Pinpoint the cell where the given text exists, returning its (X, Y) midpoint coordinate. 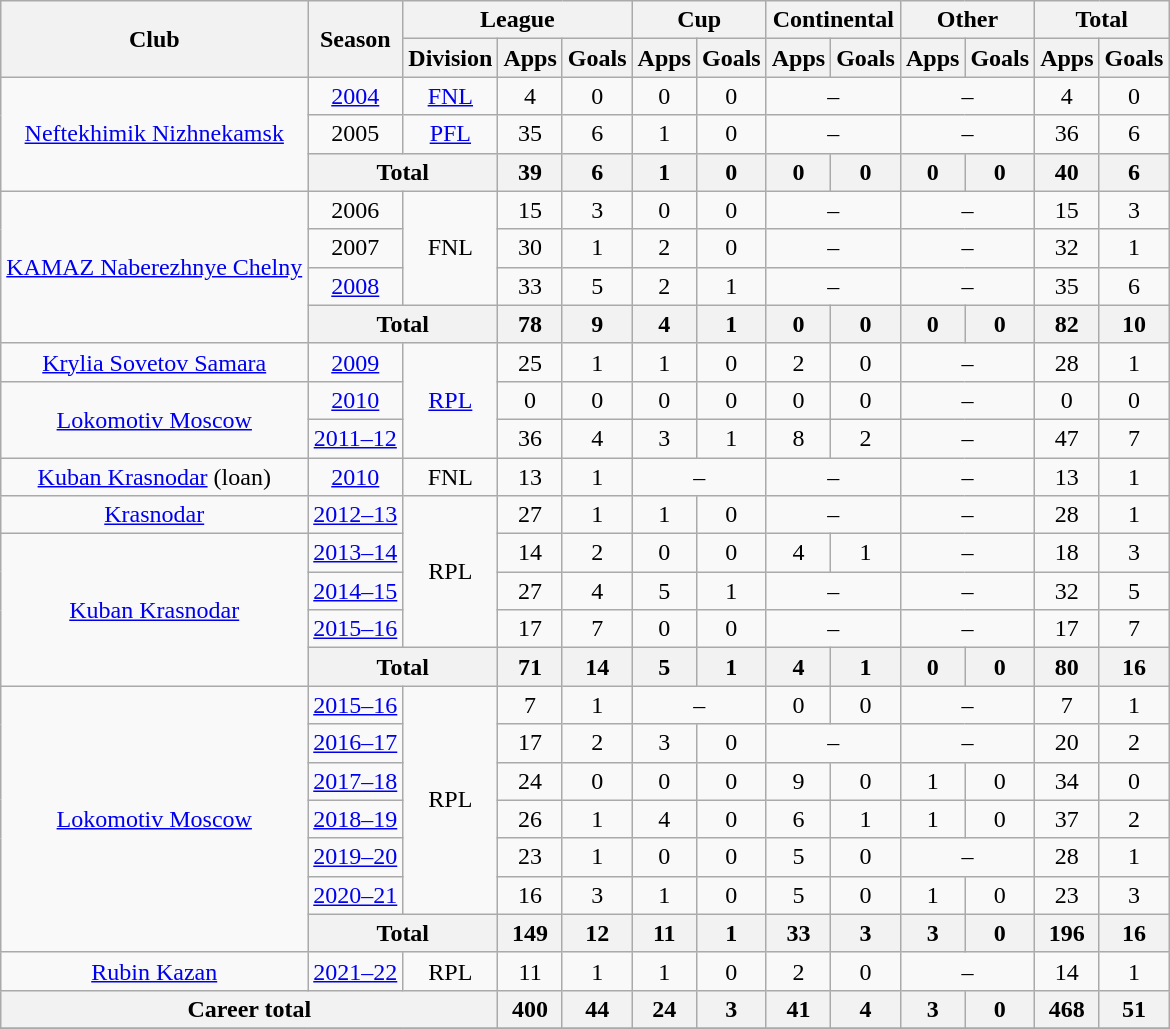
37 (1067, 819)
KAMAZ Naberezhnye Chelny (154, 267)
2009 (356, 362)
Cup (699, 20)
468 (1067, 1009)
Career total (250, 1009)
2020–21 (356, 895)
Neftekhimik Nizhnekamsk (154, 134)
30 (530, 248)
PFL (450, 134)
Krylia Sovetov Samara (154, 362)
2008 (356, 286)
Other (967, 20)
78 (530, 324)
2021–22 (356, 971)
2017–18 (356, 781)
47 (1067, 438)
2006 (356, 210)
25 (530, 362)
12 (597, 933)
26 (530, 819)
Continental (833, 20)
2016–17 (356, 743)
44 (597, 1009)
Rubin Kazan (154, 971)
20 (1067, 743)
41 (798, 1009)
196 (1067, 933)
2018–19 (356, 819)
Kuban Krasnodar (154, 610)
Krasnodar (154, 515)
Club (154, 39)
2013–14 (356, 553)
82 (1067, 324)
Season (356, 39)
2011–12 (356, 438)
8 (798, 438)
2004 (356, 96)
2005 (356, 134)
149 (530, 933)
2014–15 (356, 591)
18 (1067, 553)
39 (530, 172)
51 (1134, 1009)
Kuban Krasnodar (loan) (154, 477)
40 (1067, 172)
80 (1067, 667)
71 (530, 667)
34 (1067, 781)
Division (450, 58)
League (518, 20)
2012–13 (356, 515)
2019–20 (356, 857)
2007 (356, 248)
400 (530, 1009)
10 (1134, 324)
